For the text-containing cell, return its midpoint in [x, y] coordinate format. 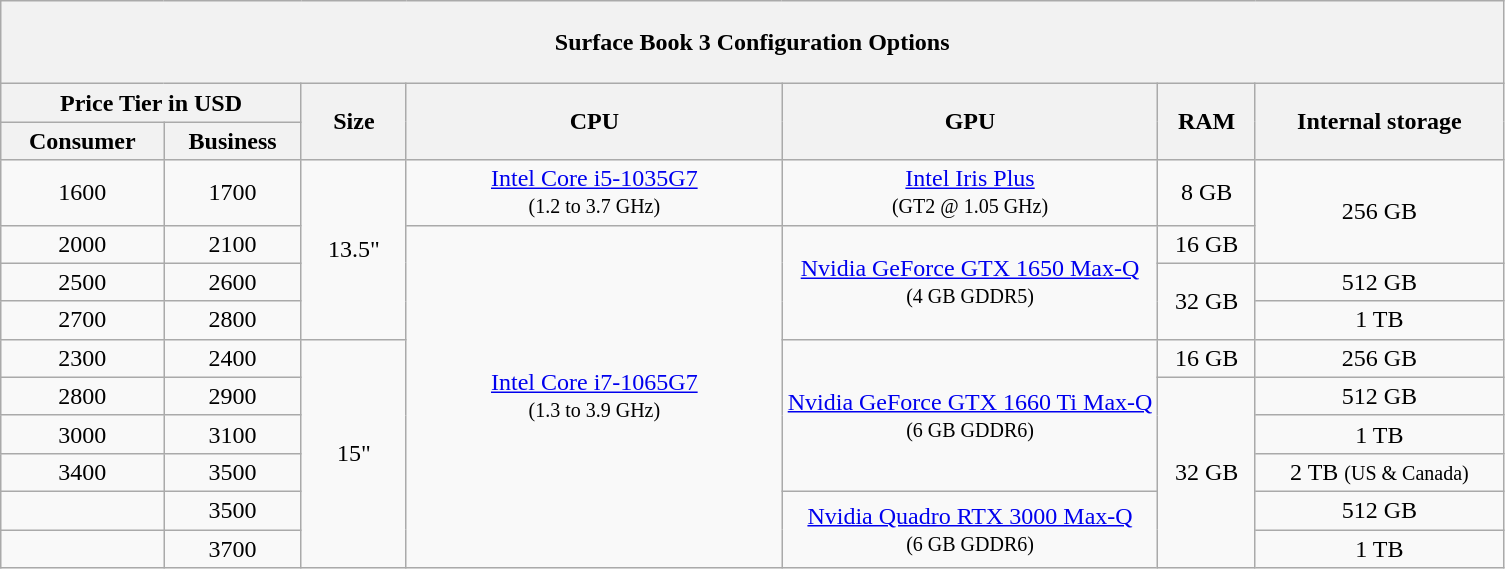
Internal storage [1379, 122]
2000 [82, 244]
CPU [594, 122]
Intel Core i7-1065G7(1.3 to 3.9 GHz) [594, 396]
1700 [232, 192]
Nvidia GeForce GTX 1660 Ti Max-Q(6 GB GDDR6) [970, 415]
1600 [82, 192]
2 TB (US & Canada) [1379, 472]
2700 [82, 320]
Size [354, 122]
GPU [970, 122]
2900 [232, 396]
3000 [82, 434]
2600 [232, 282]
Price Tier in USD [152, 103]
2500 [82, 282]
RAM [1206, 122]
15" [354, 453]
Business [232, 141]
3100 [232, 434]
Consumer [82, 141]
8 GB [1206, 192]
Surface Book 3 Configuration Options [752, 42]
Intel Core i5-1035G7(1.2 to 3.7 GHz) [594, 192]
Nvidia GeForce GTX 1650 Max-Q(4 GB GDDR5) [970, 282]
Nvidia Quadro RTX 3000 Max-Q(6 GB GDDR6) [970, 529]
2100 [232, 244]
13.5" [354, 250]
Intel Iris Plus(GT2 @ 1.05 GHz) [970, 192]
2300 [82, 358]
3700 [232, 549]
3400 [82, 472]
2400 [232, 358]
